Determine the [x, y] coordinate at the center of the cell enclosing the given text.  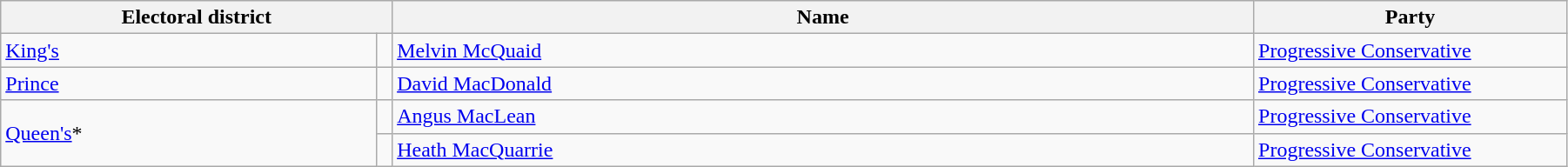
Electoral district [197, 17]
David MacDonald [823, 83]
Queen's* [189, 133]
King's [189, 50]
Heath MacQuarrie [823, 150]
Prince [189, 83]
Party [1411, 17]
Name [823, 17]
Melvin McQuaid [823, 50]
Angus MacLean [823, 117]
